Provide the (X, Y) coordinate of the cell's center where the given text is located.  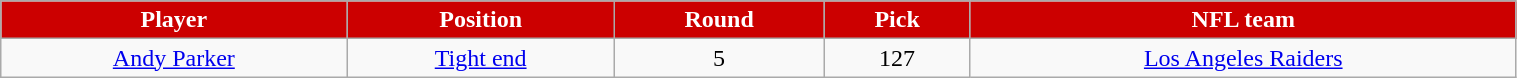
Position (481, 20)
NFL team (1243, 20)
Round (718, 20)
127 (898, 58)
5 (718, 58)
Tight end (481, 58)
Player (174, 20)
Andy Parker (174, 58)
Pick (898, 20)
Los Angeles Raiders (1243, 58)
